For the text-containing cell, return its midpoint in (x, y) coordinate format. 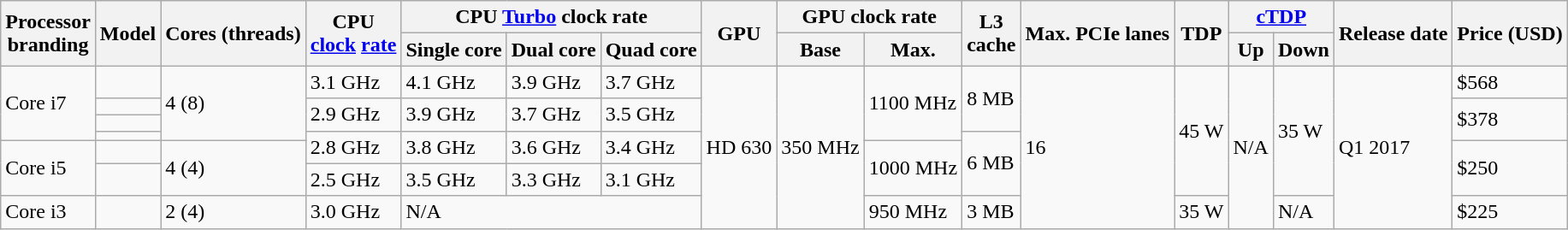
Single core (453, 50)
Max. PCIe lanes (1098, 33)
GPU clock rate (869, 17)
2.8 GHz (353, 147)
GPU (739, 33)
HD 630 (739, 147)
1000 MHz (913, 168)
3 MB (991, 212)
16 (1098, 147)
CPUclock rate (353, 33)
Core i7 (48, 103)
6 MB (991, 163)
3.0 GHz (353, 212)
$568 (1510, 82)
cTDP (1281, 17)
3.4 GHz (651, 147)
Base (820, 50)
Model (127, 33)
Core i5 (48, 168)
3.6 GHz (553, 147)
Max. (913, 50)
Up (1251, 50)
Cores (threads) (234, 33)
2.5 GHz (353, 180)
2.9 GHz (353, 115)
Release date (1393, 33)
1100 MHz (913, 103)
Quad core (651, 50)
950 MHz (913, 212)
Price (USD) (1510, 33)
$225 (1510, 212)
350 MHz (820, 147)
3.3 GHz (553, 180)
TDP (1201, 33)
Q1 2017 (1393, 147)
8 MB (991, 98)
Down (1304, 50)
3.8 GHz (453, 147)
$250 (1510, 168)
4 (4) (234, 168)
Dual core (553, 50)
4.1 GHz (453, 82)
CPU Turbo clock rate (551, 17)
$378 (1510, 120)
Core i3 (48, 212)
4 (8) (234, 103)
Processorbranding (48, 33)
45 W (1201, 131)
2 (4) (234, 212)
L3cache (991, 33)
